Scan for the cell matching the given text and deliver its (X, Y) coordinate at center. 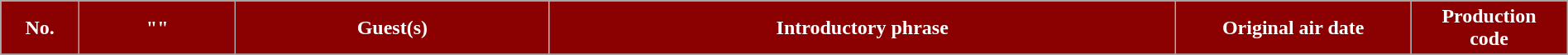
Introductory phrase (863, 28)
No. (40, 28)
Production code (1489, 28)
Guest(s) (392, 28)
Original air date (1293, 28)
"" (157, 28)
